Scan for the cell matching the given text and deliver its (x, y) coordinate at center. 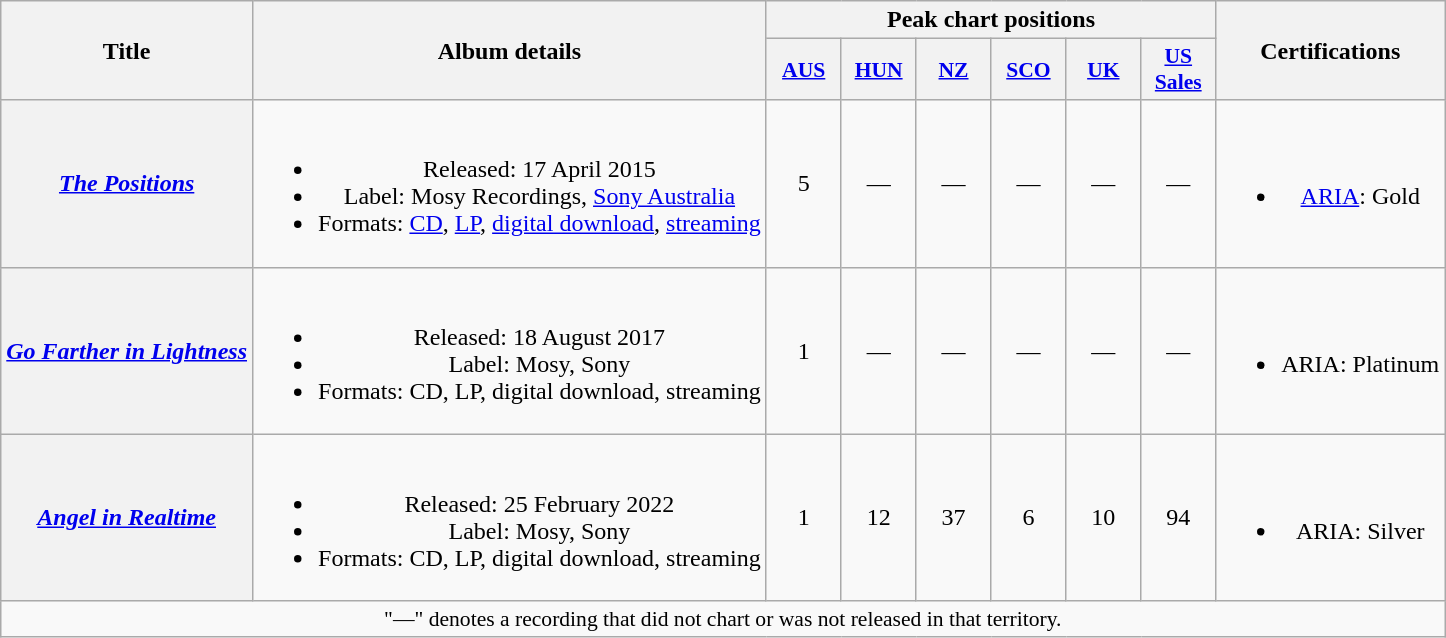
The Positions (127, 184)
94 (1178, 518)
AUS (804, 70)
Released: 17 April 2015Label: Mosy Recordings, Sony AustraliaFormats: CD, LP, digital download, streaming (510, 184)
UK (1104, 70)
ARIA: Gold (1330, 184)
10 (1104, 518)
6 (1028, 518)
ARIA: Silver (1330, 518)
Title (127, 50)
NZ (954, 70)
Angel in Realtime (127, 518)
HUN (878, 70)
USSales (1178, 70)
Certifications (1330, 50)
37 (954, 518)
Go Farther in Lightness (127, 350)
Released: 18 August 2017Label: Mosy, SonyFormats: CD, LP, digital download, streaming (510, 350)
Released: 25 February 2022Label: Mosy, SonyFormats: CD, LP, digital download, streaming (510, 518)
12 (878, 518)
Peak chart positions (990, 20)
ARIA: Platinum (1330, 350)
Album details (510, 50)
5 (804, 184)
"—" denotes a recording that did not chart or was not released in that territory. (723, 619)
SCO (1028, 70)
